Search for the cell housing the specified text and yield its (X, Y) center coordinate. 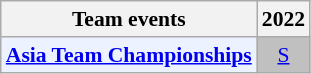
2022 (284, 19)
S (284, 55)
Asia Team Championships (129, 55)
Team events (129, 19)
